Find where the given text appears and provide that cell's center as [X, Y] coordinate. 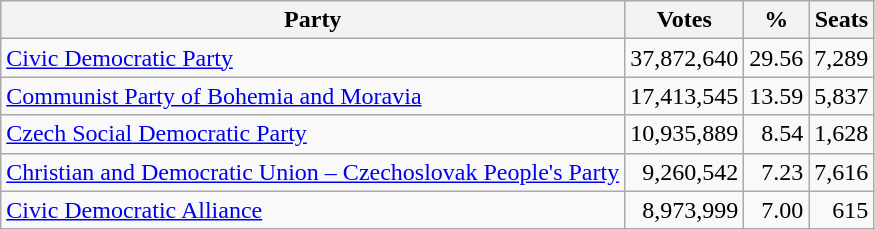
1,628 [842, 134]
7,616 [842, 172]
7.23 [776, 172]
7.00 [776, 210]
37,872,640 [684, 58]
9,260,542 [684, 172]
7,289 [842, 58]
Civic Democratic Alliance [313, 210]
10,935,889 [684, 134]
Christian and Democratic Union – Czechoslovak People's Party [313, 172]
Civic Democratic Party [313, 58]
17,413,545 [684, 96]
5,837 [842, 96]
Party [313, 20]
Votes [684, 20]
8,973,999 [684, 210]
Czech Social Democratic Party [313, 134]
% [776, 20]
Communist Party of Bohemia and Moravia [313, 96]
8.54 [776, 134]
615 [842, 210]
29.56 [776, 58]
Seats [842, 20]
13.59 [776, 96]
